For the text-containing cell, return its midpoint in (x, y) coordinate format. 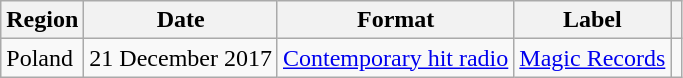
Format (395, 20)
Magic Records (592, 58)
Date (181, 20)
21 December 2017 (181, 58)
Contemporary hit radio (395, 58)
Poland (42, 58)
Label (592, 20)
Region (42, 20)
